Locate the cell with the specified text and output its (x, y) center coordinate. 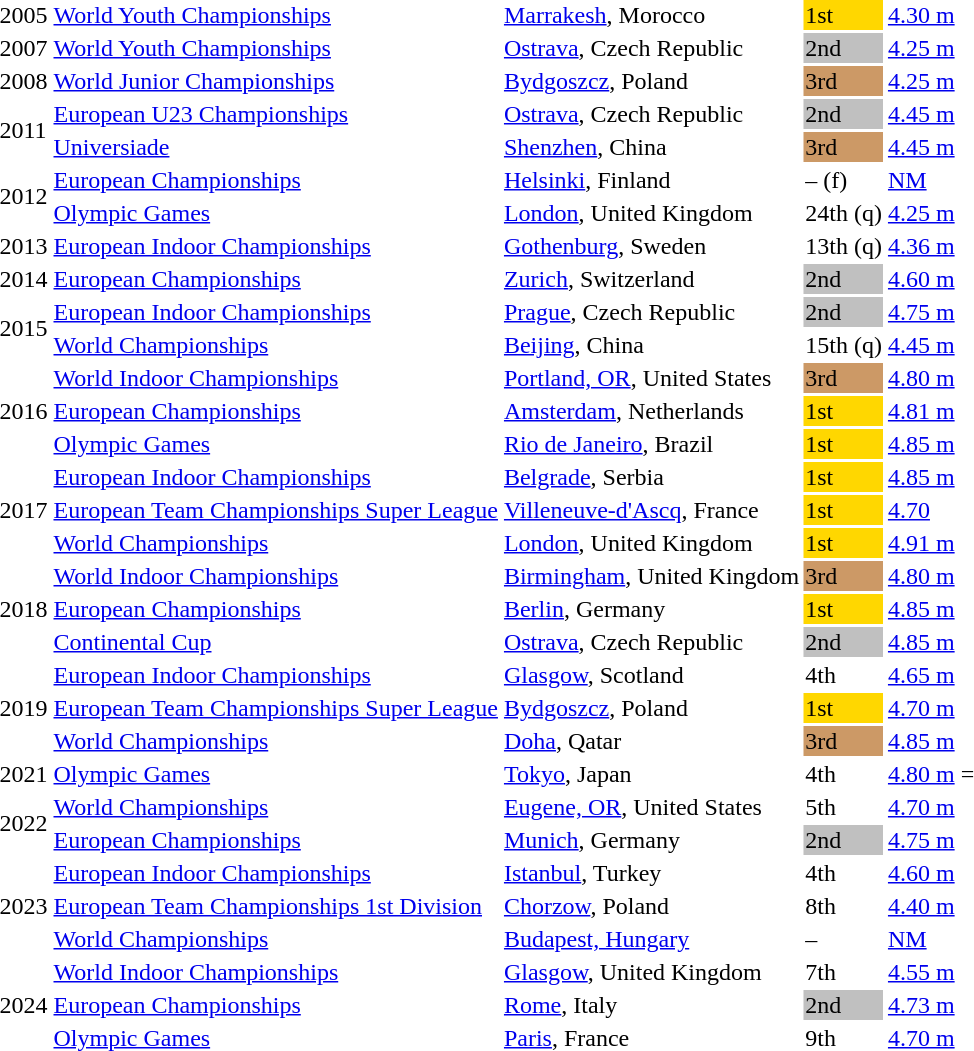
Munich, Germany (651, 840)
Rio de Janeiro, Brazil (651, 444)
Beijing, China (651, 345)
Continental Cup (276, 642)
Budapest, Hungary (651, 939)
5th (844, 807)
– (f) (844, 180)
Helsinki, Finland (651, 180)
Tokyo, Japan (651, 774)
Doha, Qatar (651, 741)
Chorzow, Poland (651, 906)
Portland, OR, United States (651, 378)
15th (q) (844, 345)
European U23 Championships (276, 114)
13th (q) (844, 246)
24th (q) (844, 213)
– (844, 939)
Amsterdam, Netherlands (651, 411)
Shenzhen, China (651, 147)
7th (844, 972)
World Junior Championships (276, 81)
Birmingham, United Kingdom (651, 576)
Glasgow, Scotland (651, 675)
Marrakesh, Morocco (651, 15)
Belgrade, Serbia (651, 477)
Eugene, OR, United States (651, 807)
Zurich, Switzerland (651, 279)
European Team Championships 1st Division (276, 906)
8th (844, 906)
Rome, Italy (651, 1005)
Gothenburg, Sweden (651, 246)
Glasgow, United Kingdom (651, 972)
Istanbul, Turkey (651, 873)
Berlin, Germany (651, 609)
Villeneuve-d'Ascq, France (651, 510)
Universiade (276, 147)
Prague, Czech Republic (651, 312)
